Output the [X, Y] coordinate of the center of the cell containing the given text.  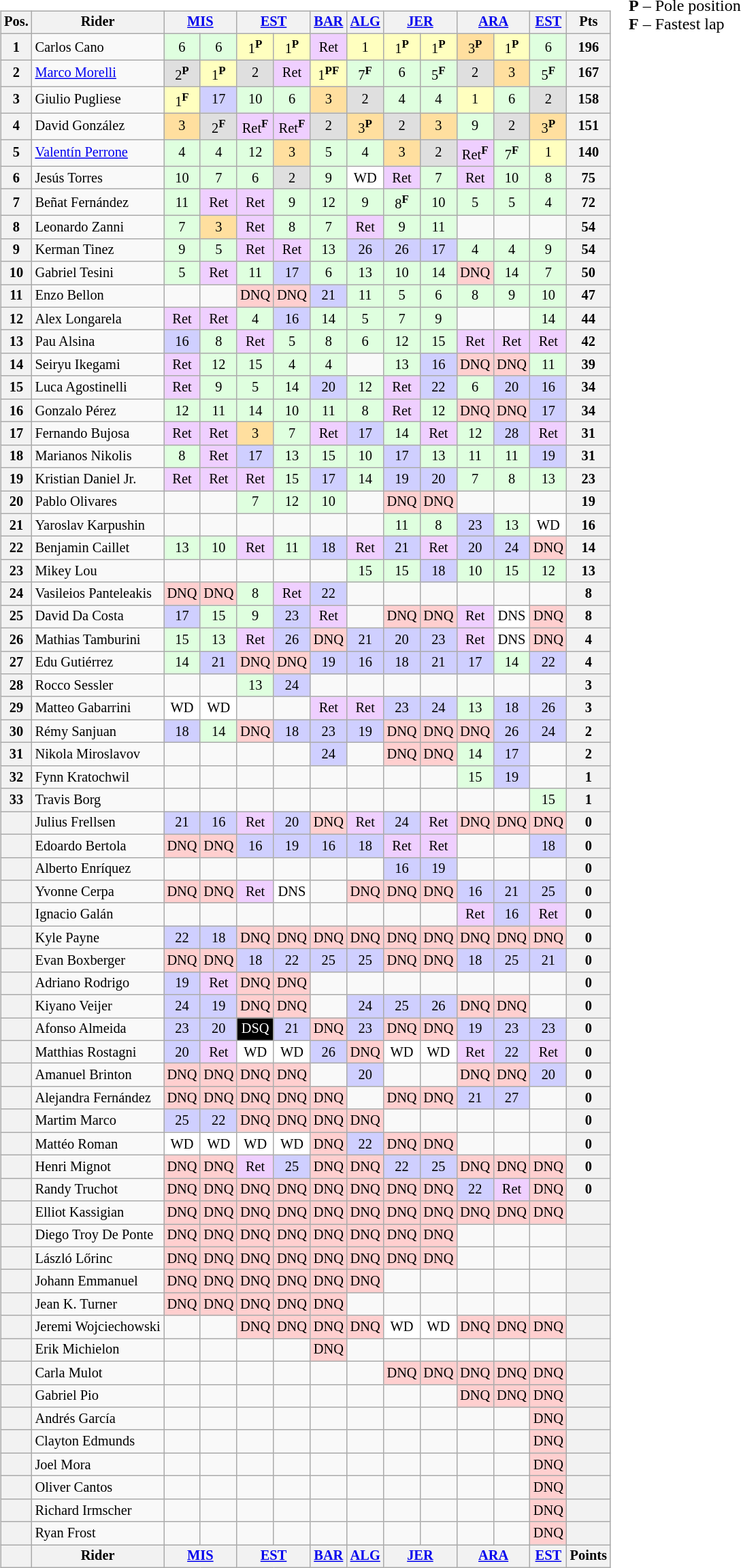
2P [182, 74]
Valentín Perrone [98, 153]
Mattéo Roman [98, 1144]
Yaroslav Karpushin [98, 525]
140 [589, 153]
Travis Borg [98, 800]
Pau Alsina [98, 342]
Johann Emmanuel [98, 1281]
72 [589, 203]
Beñat Fernández [98, 203]
Benjamin Caillet [98, 548]
Amanuel Brinton [98, 1075]
David González [98, 127]
44 [589, 319]
Pts [589, 22]
Adriano Rodrigo [98, 983]
Jean K. Turner [98, 1305]
Alberto Enríquez [98, 869]
Erik Michielon [98, 1350]
Alejandra Fernández [98, 1098]
75 [589, 178]
Leonardo Zanni [98, 227]
Edu Gutiérrez [98, 662]
Gabriel Tesini [98, 273]
Yvonne Cerpa [98, 892]
Alex Longarela [98, 319]
151 [589, 127]
László Lőrinc [98, 1258]
Afonso Almeida [98, 1029]
Matteo Gabarrini [98, 708]
Luca Agostinelli [98, 387]
Ignacio Galán [98, 914]
Joel Mora [98, 1465]
Richard Irmscher [98, 1510]
Gonzalo Pérez [98, 411]
Marco Morelli [98, 74]
Julius Frellsen [98, 823]
Andrés García [98, 1419]
47 [589, 296]
167 [589, 74]
Elliot Kassigian [98, 1213]
Fynn Kratochwil [98, 777]
Ryan Frost [98, 1533]
Vasileios Panteleakis [98, 594]
8F [402, 203]
Fernando Bujosa [98, 434]
Kyle Payne [98, 938]
Edoardo Bertola [98, 846]
50 [589, 273]
Kiyano Veijer [98, 1006]
Nikola Miroslavov [98, 754]
39 [589, 365]
Henri Mignot [98, 1167]
Giulio Pugliese [98, 99]
Evan Boxberger [98, 961]
Jeremi Wojciechowski [98, 1327]
Carla Mulot [98, 1373]
Pablo Olivares [98, 502]
Rémy Sanjuan [98, 731]
Enzo Bellon [98, 296]
Points [589, 1556]
Randy Truchot [98, 1189]
32 [16, 777]
42 [589, 342]
Gabriel Pio [98, 1396]
1F [182, 99]
Oliver Cantos [98, 1488]
Mathias Tamburini [98, 639]
Seiryu Ikegami [98, 365]
2F [218, 127]
Diego Troy De Ponte [98, 1236]
Kristian Daniel Jr. [98, 479]
29 [16, 708]
Rocco Sessler [98, 686]
30 [16, 731]
Clayton Edmunds [98, 1441]
Marianos Nikolis [98, 456]
158 [589, 99]
33 [16, 800]
Carlos Cano [98, 46]
DSQ [255, 1029]
David Da Costa [98, 617]
1PF [329, 74]
Jesús Torres [98, 178]
196 [589, 46]
Martim Marco [98, 1121]
Mikey Lou [98, 571]
Kerman Tinez [98, 250]
Matthias Rostagni [98, 1052]
Pos. [16, 22]
